Return the [X, Y] coordinate for the center point of the cell that contains the specified text.  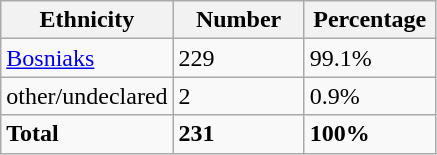
0.9% [370, 96]
231 [238, 134]
2 [238, 96]
229 [238, 58]
Number [238, 20]
99.1% [370, 58]
Percentage [370, 20]
other/undeclared [87, 96]
Ethnicity [87, 20]
100% [370, 134]
Total [87, 134]
Bosniaks [87, 58]
